Search for the cell housing the specified text and yield its (X, Y) center coordinate. 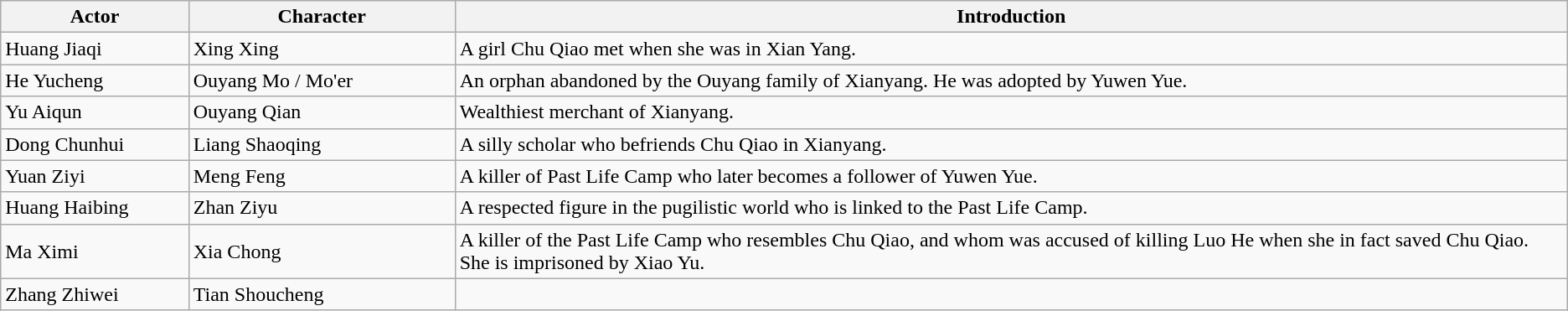
Wealthiest merchant of Xianyang. (1011, 112)
Liang Shaoqing (322, 144)
Huang Jiaqi (95, 49)
Xia Chong (322, 251)
Actor (95, 17)
Character (322, 17)
Introduction (1011, 17)
Dong Chunhui (95, 144)
Huang Haibing (95, 208)
Zhang Zhiwei (95, 294)
A girl Chu Qiao met when she was in Xian Yang. (1011, 49)
Ouyang Qian (322, 112)
A respected figure in the pugilistic world who is linked to the Past Life Camp. (1011, 208)
He Yucheng (95, 80)
Ma Ximi (95, 251)
A killer of Past Life Camp who later becomes a follower of Yuwen Yue. (1011, 176)
Yu Aiqun (95, 112)
Tian Shoucheng (322, 294)
Ouyang Mo / Mo'er (322, 80)
Xing Xing (322, 49)
Meng Feng (322, 176)
A silly scholar who befriends Chu Qiao in Xianyang. (1011, 144)
Yuan Ziyi (95, 176)
An orphan abandoned by the Ouyang family of Xianyang. He was adopted by Yuwen Yue. (1011, 80)
Zhan Ziyu (322, 208)
